Output the [x, y] coordinate of the center of the cell containing the given text.  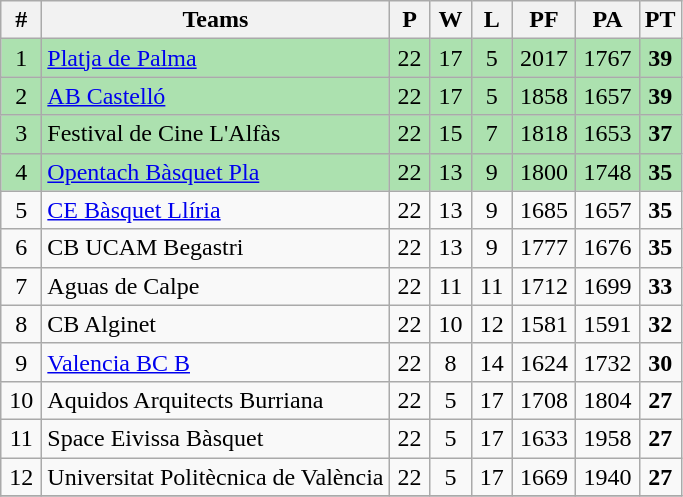
1624 [544, 362]
1940 [608, 477]
1958 [608, 438]
Valencia BC B [216, 362]
1591 [608, 324]
14 [492, 362]
P [410, 20]
2 [22, 96]
Aquidos Arquitects Burriana [216, 400]
3 [22, 134]
Universitat Politècnica de València [216, 477]
32 [660, 324]
1708 [544, 400]
1676 [608, 248]
PA [608, 20]
Teams [216, 20]
1748 [608, 172]
AB Castelló [216, 96]
1818 [544, 134]
2017 [544, 58]
1685 [544, 210]
Aguas de Calpe [216, 286]
15 [450, 134]
1804 [608, 400]
1800 [544, 172]
PF [544, 20]
CB UCAM Begastri [216, 248]
6 [22, 248]
1712 [544, 286]
Platja de Palma [216, 58]
1858 [544, 96]
Festival de Cine L'Alfàs [216, 134]
1 [22, 58]
1732 [608, 362]
1669 [544, 477]
1767 [608, 58]
# [22, 20]
33 [660, 286]
1699 [608, 286]
PT [660, 20]
L [492, 20]
Opentach Bàsquet Pla [216, 172]
W [450, 20]
CB Alginet [216, 324]
30 [660, 362]
1633 [544, 438]
4 [22, 172]
1777 [544, 248]
1581 [544, 324]
1653 [608, 134]
Space Eivissa Bàsquet [216, 438]
CE Bàsquet Llíria [216, 210]
37 [660, 134]
